Identify which cell holds the provided text, then report its [x, y] central coordinate. 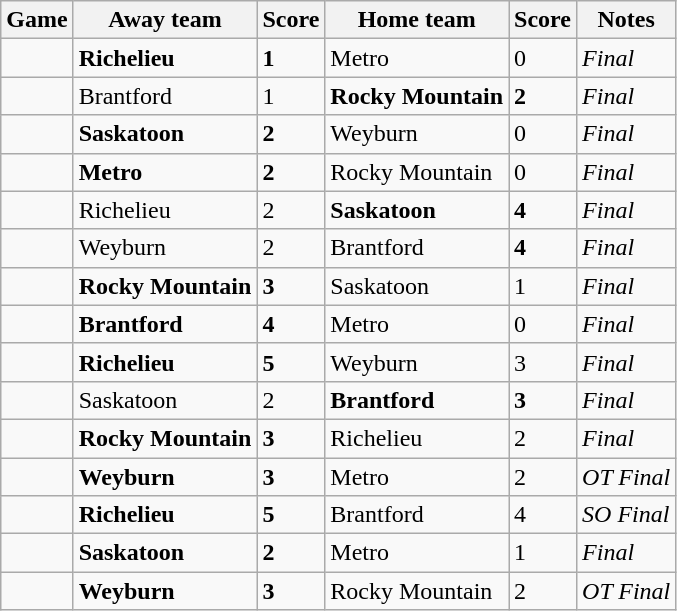
SO Final [626, 515]
Home team [417, 20]
Game [37, 20]
Notes [626, 20]
Away team [165, 20]
